For the text-containing cell, return its midpoint in [X, Y] coordinate format. 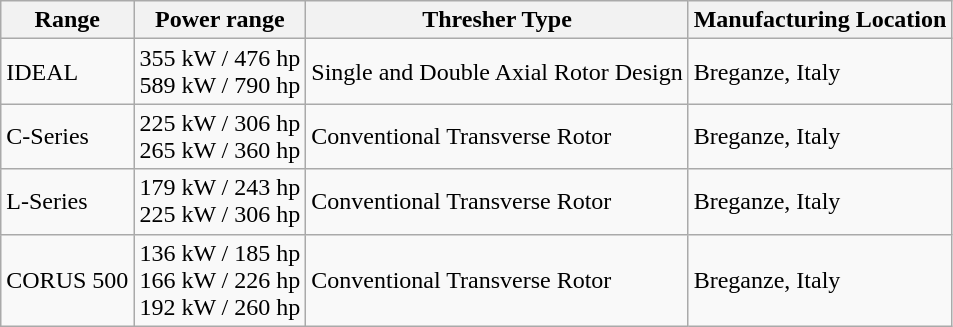
225 kW / 306 hp265 kW / 360 hp [220, 136]
Single and Double Axial Rotor Design [497, 72]
C-Series [68, 136]
Manufacturing Location [820, 20]
179 kW / 243 hp225 kW / 306 hp [220, 202]
L-Series [68, 202]
355 kW / 476 hp589 kW / 790 hp [220, 72]
Power range [220, 20]
CORUS 500 [68, 280]
136 kW / 185 hp166 kW / 226 hp192 kW / 260 hp [220, 280]
IDEAL [68, 72]
Thresher Type [497, 20]
Range [68, 20]
